Find where the given text appears and provide that cell's center as [X, Y] coordinate. 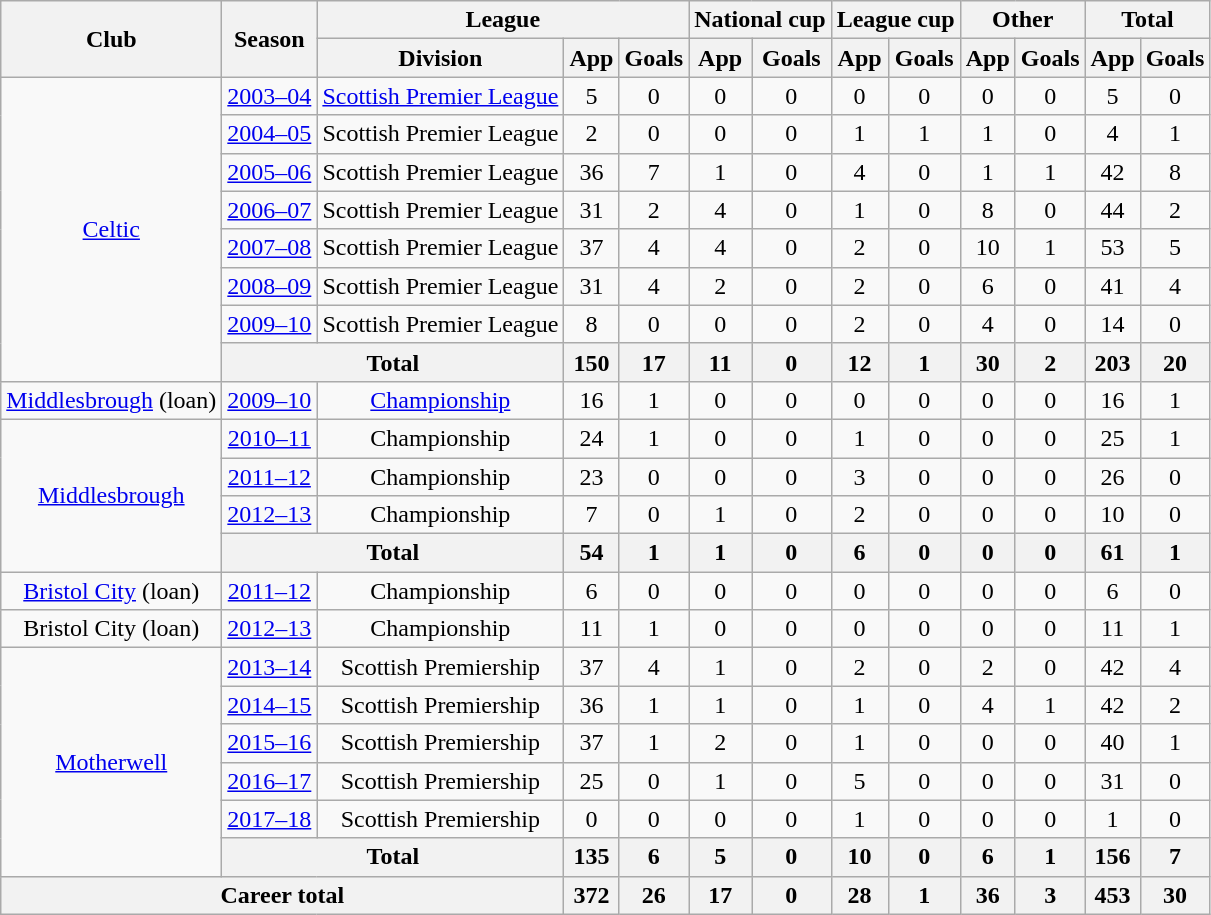
23 [592, 477]
44 [1112, 210]
24 [592, 438]
National cup [760, 20]
Season [270, 39]
Celtic [112, 229]
Motherwell [112, 762]
2017–18 [270, 819]
League cup [896, 20]
2013–14 [270, 667]
Club [112, 39]
20 [1175, 362]
2008–09 [270, 286]
41 [1112, 286]
2003–04 [270, 96]
Career total [282, 895]
Middlesbrough (loan) [112, 400]
Other [1022, 20]
135 [592, 857]
2015–16 [270, 743]
156 [1112, 857]
203 [1112, 362]
14 [1112, 324]
54 [592, 553]
40 [1112, 743]
28 [860, 895]
372 [592, 895]
2005–06 [270, 172]
Middlesbrough [112, 495]
League [503, 20]
150 [592, 362]
2010–11 [270, 438]
Division [440, 58]
453 [1112, 895]
2014–15 [270, 705]
61 [1112, 553]
2016–17 [270, 781]
2007–08 [270, 248]
2006–07 [270, 210]
12 [860, 362]
2004–05 [270, 134]
53 [1112, 248]
